Search for the cell housing the specified text and yield its (x, y) center coordinate. 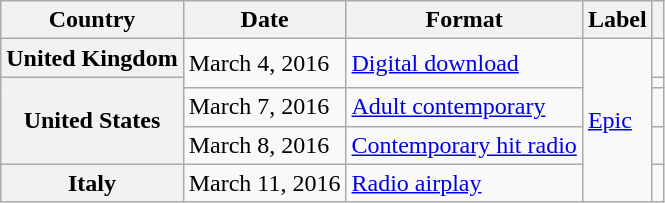
March 11, 2016 (264, 183)
March 7, 2016 (264, 107)
Label (617, 20)
March 8, 2016 (264, 145)
Adult contemporary (464, 107)
Date (264, 20)
United States (92, 120)
United Kingdom (92, 58)
Radio airplay (464, 183)
March 4, 2016 (264, 64)
Contemporary hit radio (464, 145)
Digital download (464, 64)
Italy (92, 183)
Country (92, 20)
Format (464, 20)
Epic (617, 120)
